Detect which cell encompasses the target text, then output its [x, y] center coordinate. 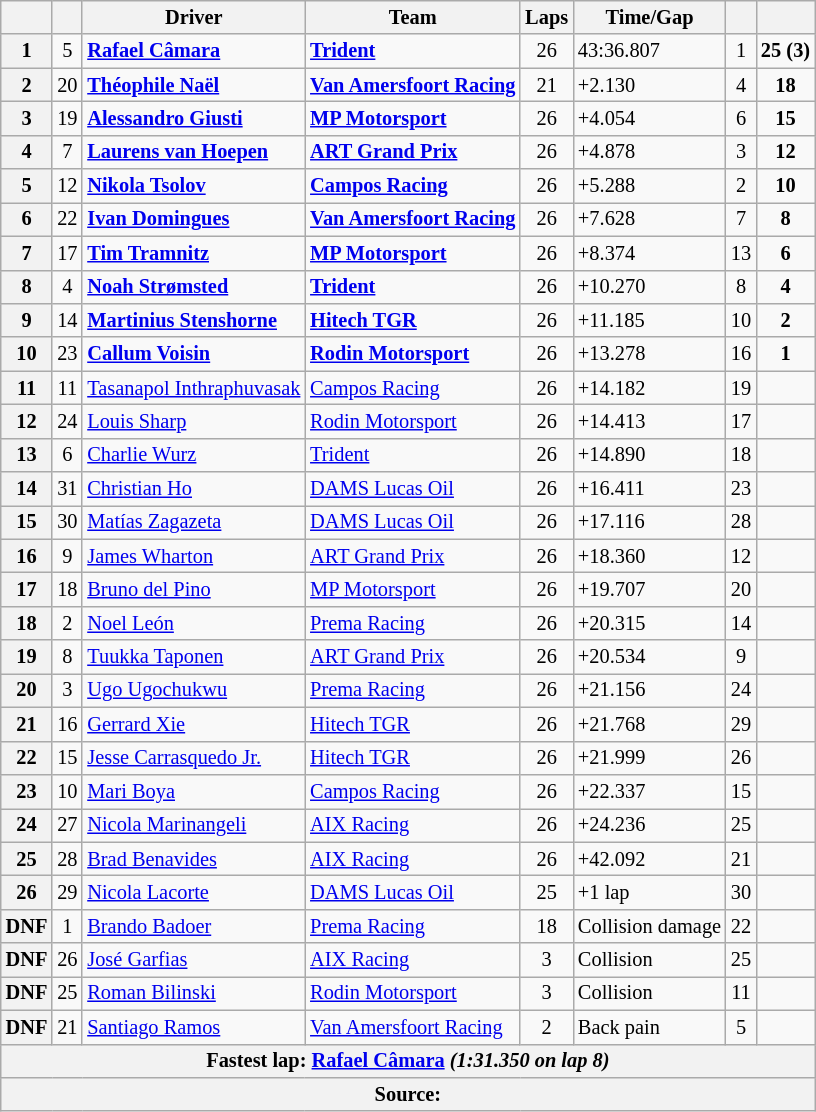
+4.878 [650, 152]
Brad Benavides [194, 859]
+18.360 [650, 556]
Louis Sharp [194, 421]
+8.374 [650, 253]
Nicola Lacorte [194, 892]
Callum Voisin [194, 354]
Jesse Carrasquedo Jr. [194, 758]
+17.116 [650, 522]
Roman Bilinski [194, 993]
+19.707 [650, 589]
+1 lap [650, 892]
+42.092 [650, 859]
Tasanapol Inthraphuvasak [194, 388]
José Garfias [194, 960]
Laurens van Hoepen [194, 152]
Team [412, 17]
Santiago Ramos [194, 1027]
+14.413 [650, 421]
Nicola Marinangeli [194, 825]
+20.534 [650, 657]
Ugo Ugochukwu [194, 690]
Tuukka Taponen [194, 657]
+14.890 [650, 455]
+24.236 [650, 825]
+5.288 [650, 186]
Collision damage [650, 926]
Rafael Câmara [194, 51]
Gerrard Xie [194, 724]
+7.628 [650, 219]
Time/Gap [650, 17]
+4.054 [650, 118]
43:36.807 [650, 51]
Tim Tramnitz [194, 253]
25 (3) [786, 51]
Noah Strømsted [194, 287]
+20.315 [650, 623]
Back pain [650, 1027]
Alessandro Giusti [194, 118]
Fastest lap: Rafael Câmara (1:31.350 on lap 8) [408, 1061]
+22.337 [650, 791]
31 [67, 489]
27 [67, 825]
Noel León [194, 623]
+11.185 [650, 320]
Nikola Tsolov [194, 186]
Martinius Stenshorne [194, 320]
Bruno del Pino [194, 589]
+21.768 [650, 724]
+13.278 [650, 354]
+21.156 [650, 690]
Théophile Naël [194, 85]
+2.130 [650, 85]
Christian Ho [194, 489]
+14.182 [650, 388]
Source: [408, 1094]
Driver [194, 17]
Ivan Domingues [194, 219]
Laps [546, 17]
James Wharton [194, 556]
Matías Zagazeta [194, 522]
+16.411 [650, 489]
+10.270 [650, 287]
Brando Badoer [194, 926]
Charlie Wurz [194, 455]
Mari Boya [194, 791]
+21.999 [650, 758]
